Output the (X, Y) coordinate of the center of the cell containing the given text.  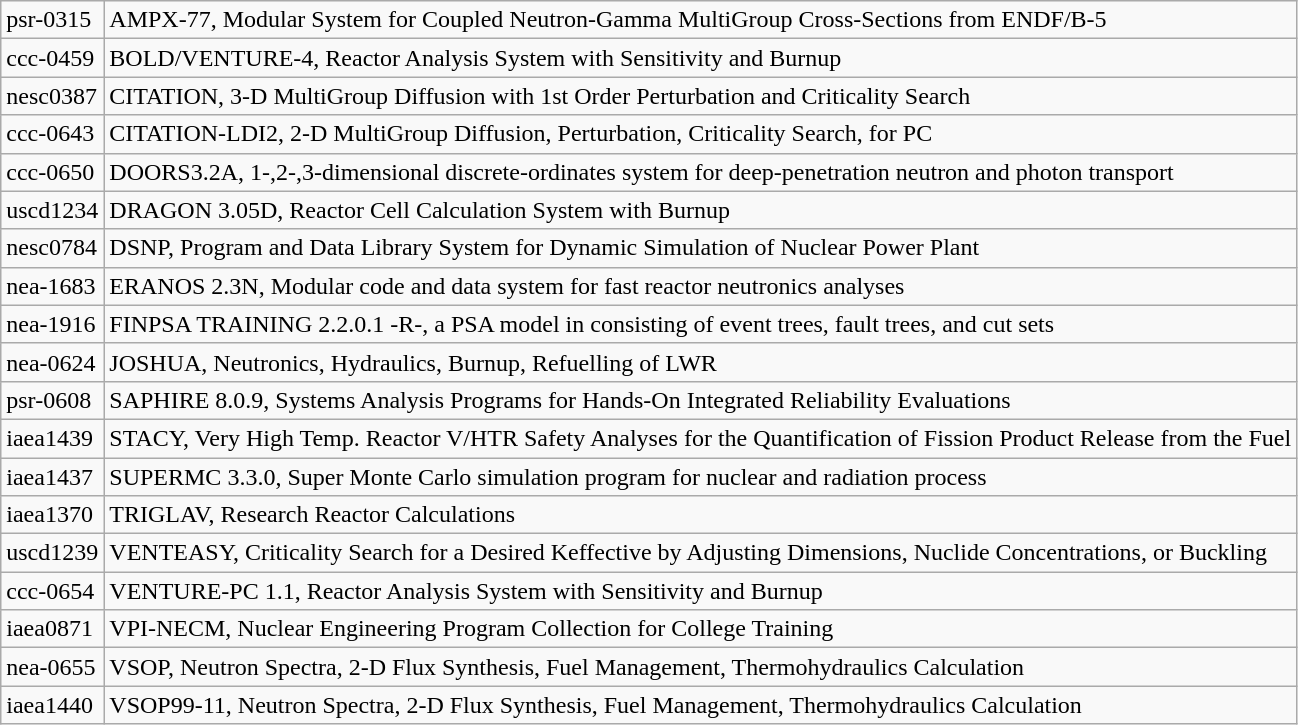
iaea0871 (52, 629)
DRAGON 3.05D, Reactor Cell Calculation System with Burnup (700, 210)
VSOP, Neutron Spectra, 2-D Flux Synthesis, Fuel Management, Thermohydraulics Calculation (700, 667)
VSOP99-11, Neutron Spectra, 2-D Flux Synthesis, Fuel Management, Thermohydraulics Calculation (700, 705)
uscd1239 (52, 553)
psr-0608 (52, 400)
uscd1234 (52, 210)
DSNP, Program and Data Library System for Dynamic Simulation of Nuclear Power Plant (700, 248)
nea-0655 (52, 667)
VENTURE-PC 1.1, Reactor Analysis System with Sensitivity and Burnup (700, 591)
iaea1370 (52, 515)
iaea1437 (52, 477)
ccc-0654 (52, 591)
CITATION, 3-D MultiGroup Diffusion with 1st Order Perturbation and Criticality Search (700, 96)
nesc0784 (52, 248)
iaea1440 (52, 705)
SUPERMC 3.3.0, Super Monte Carlo simulation program for nuclear and radiation process (700, 477)
nea-0624 (52, 362)
psr-0315 (52, 20)
FINPSA TRAINING 2.2.0.1 -R-, a PSA model in consisting of event trees, fault trees, and cut sets (700, 324)
nea-1683 (52, 286)
BOLD/VENTURE-4, Reactor Analysis System with Sensitivity and Burnup (700, 58)
iaea1439 (52, 438)
TRIGLAV, Research Reactor Calculations (700, 515)
nesc0387 (52, 96)
ERANOS 2.3N, Modular code and data system for fast reactor neutronics analyses (700, 286)
nea-1916 (52, 324)
VPI-NECM, Nuclear Engineering Program Collection for College Training (700, 629)
CITATION-LDI2, 2-D MultiGroup Diffusion, Perturbation, Criticality Search, for PC (700, 134)
AMPX-77, Modular System for Coupled Neutron-Gamma MultiGroup Cross-Sections from ENDF/B-5 (700, 20)
ccc-0459 (52, 58)
SAPHIRE 8.0.9, Systems Analysis Programs for Hands-On Integrated Reliability Evaluations (700, 400)
JOSHUA, Neutronics, Hydraulics, Burnup, Refuelling of LWR (700, 362)
DOORS3.2A, 1-,2-,3-dimensional discrete-ordinates system for deep-penetration neutron and photon transport (700, 172)
ccc-0650 (52, 172)
STACY, Very High Temp. Reactor V/HTR Safety Analyses for the Quantification of Fission Product Release from the Fuel (700, 438)
ccc-0643 (52, 134)
VENTEASY, Criticality Search for a Desired Keffective by Adjusting Dimensions, Nuclide Concentrations, or Buckling (700, 553)
